Determine the (X, Y) coordinate at the center of the cell enclosing the given text.  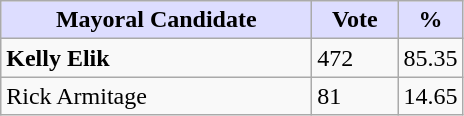
85.35 (430, 58)
% (430, 20)
Mayoral Candidate (156, 20)
81 (355, 96)
472 (355, 58)
Vote (355, 20)
Kelly Elik (156, 58)
14.65 (430, 96)
Rick Armitage (156, 96)
